Find where the given text appears and provide that cell's center as [x, y] coordinate. 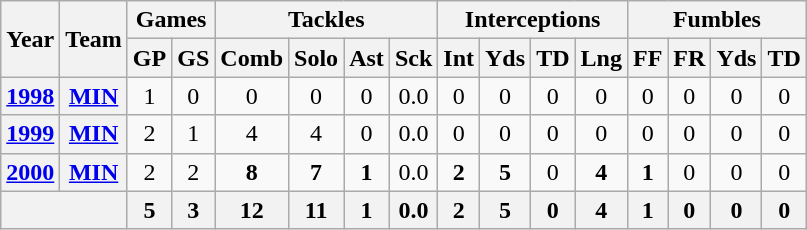
3 [194, 210]
11 [316, 210]
Team [94, 39]
Games [170, 20]
12 [252, 210]
1999 [30, 134]
8 [252, 172]
Int [459, 58]
Ast [367, 58]
1998 [30, 96]
Comb [252, 58]
2000 [30, 172]
Year [30, 39]
Interceptions [533, 20]
FF [647, 58]
Solo [316, 58]
Fumbles [716, 20]
Sck [413, 58]
7 [316, 172]
GP [149, 58]
FR [690, 58]
Tackles [326, 20]
GS [194, 58]
Lng [601, 58]
